Scan for the cell matching the given text and deliver its (X, Y) coordinate at center. 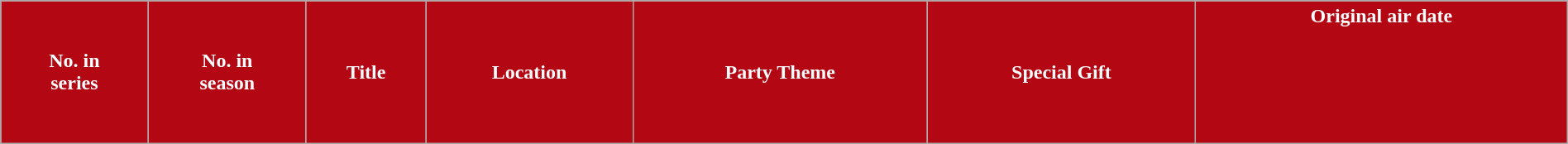
Original air date (1382, 73)
Location (529, 73)
Party Theme (780, 73)
Title (366, 73)
No. inseries (74, 73)
No. inseason (227, 73)
Special Gift (1061, 73)
